Capture the cell that displays the provided text and extract its [X, Y] central coordinate. 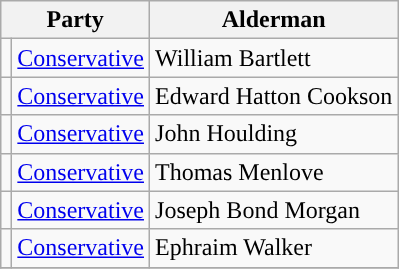
Alderman [274, 20]
Edward Hatton Cookson [274, 96]
William Bartlett [274, 58]
Ephraim Walker [274, 248]
Party [76, 20]
John Houlding [274, 134]
Joseph Bond Morgan [274, 210]
Thomas Menlove [274, 172]
